Determine the [X, Y] coordinate at the center of the cell enclosing the given text.  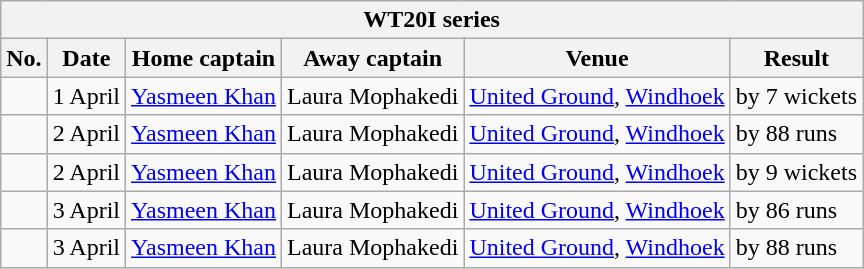
No. [24, 58]
by 7 wickets [796, 96]
Away captain [373, 58]
by 86 runs [796, 210]
Result [796, 58]
WT20I series [432, 20]
1 April [86, 96]
by 9 wickets [796, 172]
Date [86, 58]
Home captain [204, 58]
Venue [597, 58]
